Locate the cell with the specified text and output its [X, Y] center coordinate. 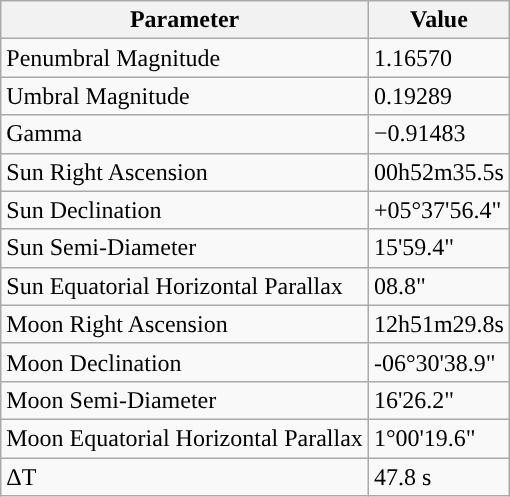
Gamma [185, 134]
Value [438, 20]
15'59.4" [438, 248]
−0.91483 [438, 134]
Penumbral Magnitude [185, 58]
Umbral Magnitude [185, 96]
1°00'19.6" [438, 438]
ΔT [185, 477]
Moon Semi-Diameter [185, 400]
12h51m29.8s [438, 324]
Moon Declination [185, 362]
-06°30'38.9" [438, 362]
47.8 s [438, 477]
08.8" [438, 286]
Sun Equatorial Horizontal Parallax [185, 286]
+05°37'56.4" [438, 210]
0.19289 [438, 96]
16'26.2" [438, 400]
Sun Semi-Diameter [185, 248]
00h52m35.5s [438, 172]
1.16570 [438, 58]
Parameter [185, 20]
Moon Equatorial Horizontal Parallax [185, 438]
Moon Right Ascension [185, 324]
Sun Right Ascension [185, 172]
Sun Declination [185, 210]
